For the text-containing cell, return its midpoint in [x, y] coordinate format. 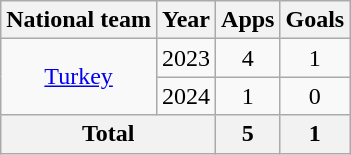
Total [108, 134]
National team [79, 20]
Goals [315, 20]
Year [186, 20]
Turkey [79, 77]
5 [248, 134]
2023 [186, 58]
2024 [186, 96]
0 [315, 96]
Apps [248, 20]
4 [248, 58]
